Determine the [X, Y] coordinate at the center of the cell enclosing the given text.  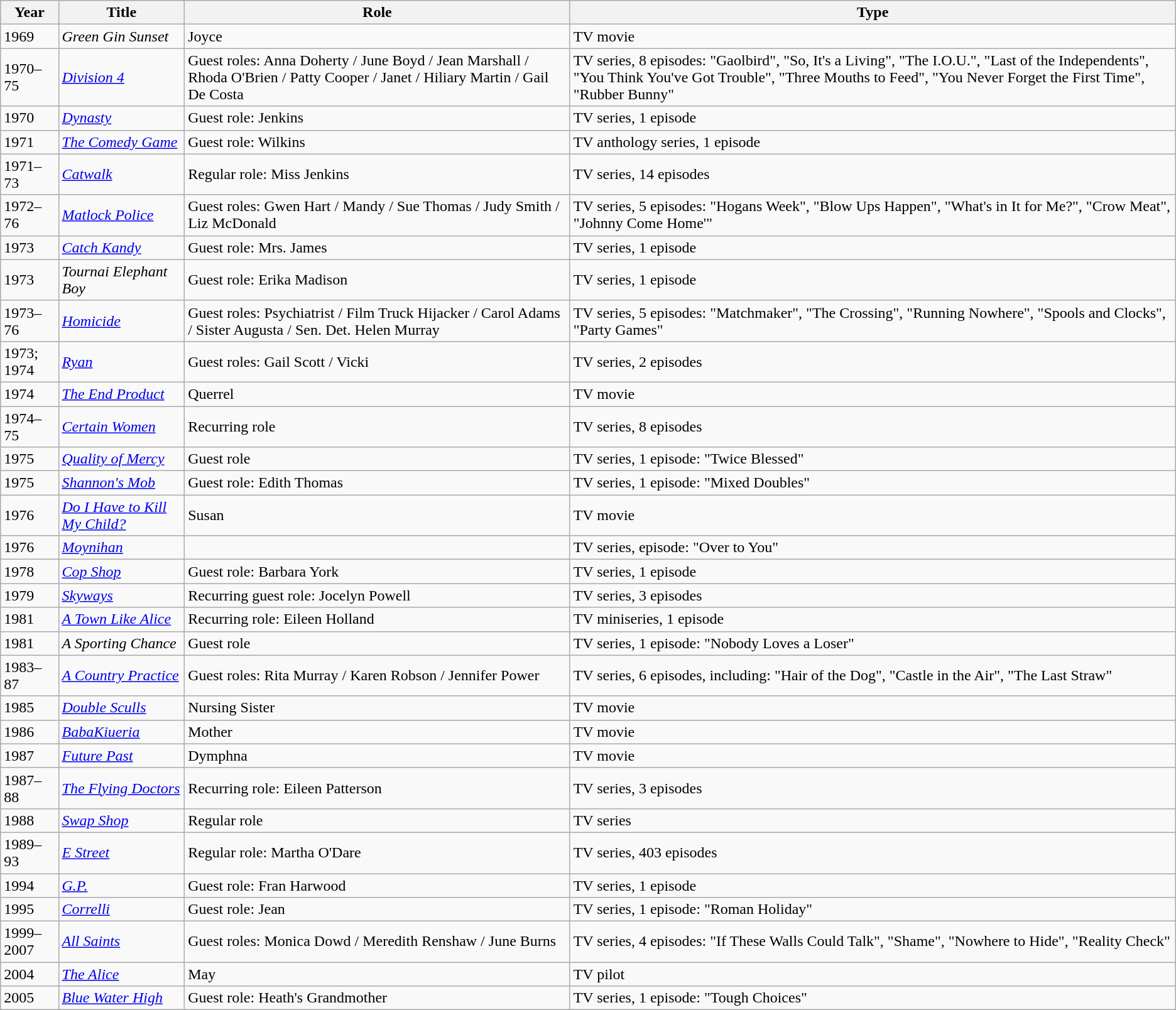
Moynihan [122, 548]
Homicide [122, 320]
The Alice [122, 974]
Guest roles: Rita Murray / Karen Robson / Jennifer Power [378, 676]
Certain Women [122, 426]
Catwalk [122, 175]
Swap Shop [122, 820]
May [378, 974]
Guest role: Wilkins [378, 142]
1987 [30, 756]
2005 [30, 998]
Dymphna [378, 756]
Guest role: Jenkins [378, 118]
Recurring role: Eileen Patterson [378, 788]
1988 [30, 820]
Shannon's Mob [122, 483]
TV pilot [873, 974]
TV series, 1 episode: "Mixed Doubles" [873, 483]
1974–75 [30, 426]
Recurring role: Eileen Holland [378, 619]
1969 [30, 36]
Guest role: Jean [378, 910]
Guest role: Fran Harwood [378, 885]
Regular role [378, 820]
Double Sculls [122, 708]
Catch Kandy [122, 247]
Guest roles: Gail Scott / Vicki [378, 362]
TV series [873, 820]
TV series, 1 episode: "Twice Blessed" [873, 459]
Recurring guest role: Jocelyn Powell [378, 595]
Guest roles: Gwen Hart / Mandy / Sue Thomas / Judy Smith / Liz McDonald [378, 215]
Guest role: Erika Madison [378, 280]
Correlli [122, 910]
Nursing Sister [378, 708]
TV series, 6 episodes, including: "Hair of the Dog", "Castle in the Air", "The Last Straw" [873, 676]
1971 [30, 142]
TV series, 2 episodes [873, 362]
Guest roles: Anna Doherty / June Boyd / Jean Marshall / Rhoda O'Brien / Patty Cooper / Janet / Hiliary Martin / Gail De Costa [378, 77]
TV series, 1 episode: "Roman Holiday" [873, 910]
The End Product [122, 394]
Matlock Police [122, 215]
A Town Like Alice [122, 619]
1994 [30, 885]
1979 [30, 595]
1970 [30, 118]
Mother [378, 732]
Guest role: Mrs. James [378, 247]
1970–75 [30, 77]
Recurring role [378, 426]
G.P. [122, 885]
Division 4 [122, 77]
TV miniseries, 1 episode [873, 619]
1974 [30, 394]
TV series, 1 episode: "Tough Choices" [873, 998]
A Country Practice [122, 676]
1987–88 [30, 788]
1986 [30, 732]
Joyce [378, 36]
TV series, 5 episodes: "Matchmaker", "The Crossing", "Running Nowhere", "Spools and Clocks", "Party Games" [873, 320]
Ryan [122, 362]
1971–73 [30, 175]
Regular role: Martha O'Dare [378, 853]
Do I Have to Kill My Child? [122, 515]
All Saints [122, 942]
TV series, 8 episodes [873, 426]
Type [873, 13]
Dynasty [122, 118]
1973; 1974 [30, 362]
Guest role: Heath's Grandmother [378, 998]
Role [378, 13]
Year [30, 13]
Title [122, 13]
1995 [30, 910]
TV series, 403 episodes [873, 853]
1985 [30, 708]
Guest role: Edith Thomas [378, 483]
1978 [30, 572]
Blue Water High [122, 998]
The Flying Doctors [122, 788]
Tournai Elephant Boy [122, 280]
TV series, 1 episode: "Nobody Loves a Loser" [873, 643]
A Sporting Chance [122, 643]
Cop Shop [122, 572]
Guest roles: Monica Dowd / Meredith Renshaw / June Burns [378, 942]
TV series, 5 episodes: "Hogans Week", "Blow Ups Happen", "What's in It for Me?", "Crow Meat", "Johnny Come Home'" [873, 215]
1983–87 [30, 676]
Skyways [122, 595]
Regular role: Miss Jenkins [378, 175]
E Street [122, 853]
1973–76 [30, 320]
Quality of Mercy [122, 459]
Querrel [378, 394]
2004 [30, 974]
TV series, episode: "Over to You" [873, 548]
BabaKiueria [122, 732]
Future Past [122, 756]
Susan [378, 515]
Green Gin Sunset [122, 36]
1999–2007 [30, 942]
Guest roles: Psychiatrist / Film Truck Hijacker / Carol Adams / Sister Augusta / Sen. Det. Helen Murray [378, 320]
TV series, 4 episodes: "If These Walls Could Talk", "Shame", "Nowhere to Hide", "Reality Check" [873, 942]
TV series, 14 episodes [873, 175]
The Comedy Game [122, 142]
1989–93 [30, 853]
TV anthology series, 1 episode [873, 142]
Guest role: Barbara York [378, 572]
1972–76 [30, 215]
